Provide the [x, y] coordinate of the cell's center where the given text is located.  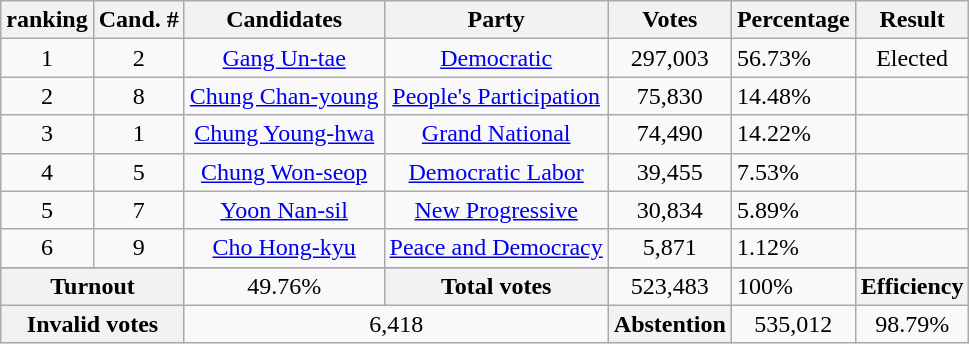
1.12% [793, 248]
Cho Hong-kyu [284, 248]
Result [912, 20]
7.53% [793, 172]
Cand. # [138, 20]
Gang Un-tae [284, 58]
Votes [670, 20]
100% [793, 286]
Chung Young-hwa [284, 134]
Democratic Labor [496, 172]
Elected [912, 58]
14.48% [793, 96]
98.79% [912, 324]
7 [138, 210]
Efficiency [912, 286]
4 [47, 172]
6,418 [396, 324]
Invalid votes [93, 324]
Peace and Democracy [496, 248]
People's Participation [496, 96]
Chung Chan-young [284, 96]
Chung Won-seop [284, 172]
Democratic [496, 58]
Grand National [496, 134]
75,830 [670, 96]
Abstention [670, 324]
Percentage [793, 20]
Yoon Nan-sil [284, 210]
74,490 [670, 134]
Party [496, 20]
6 [47, 248]
5.89% [793, 210]
14.22% [793, 134]
5,871 [670, 248]
New Progressive [496, 210]
49.76% [284, 286]
9 [138, 248]
Turnout [93, 286]
Total votes [496, 286]
30,834 [670, 210]
535,012 [793, 324]
297,003 [670, 58]
523,483 [670, 286]
8 [138, 96]
39,455 [670, 172]
56.73% [793, 58]
Candidates [284, 20]
3 [47, 134]
ranking [47, 20]
